Determine the (x, y) coordinate at the center of the cell enclosing the given text.  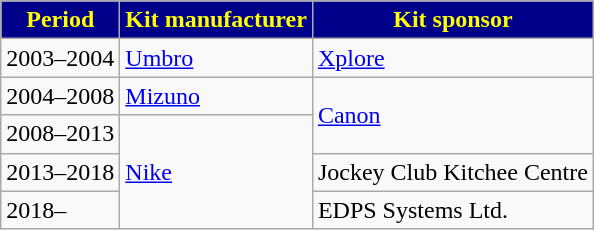
EDPS Systems Ltd. (452, 210)
2013–2018 (60, 172)
Period (60, 20)
Kit sponsor (452, 20)
Xplore (452, 58)
Umbro (216, 58)
2004–2008 (60, 96)
Mizuno (216, 96)
2003–2004 (60, 58)
Kit manufacturer (216, 20)
Canon (452, 115)
2018– (60, 210)
2008–2013 (60, 134)
Nike (216, 172)
Jockey Club Kitchee Centre (452, 172)
